Find where the given text appears and provide that cell's center as [x, y] coordinate. 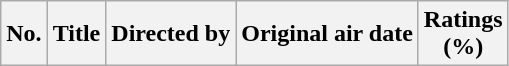
Ratings(%) [463, 34]
Directed by [171, 34]
Original air date [328, 34]
No. [24, 34]
Title [76, 34]
